Output the [x, y] coordinate of the center of the cell containing the given text.  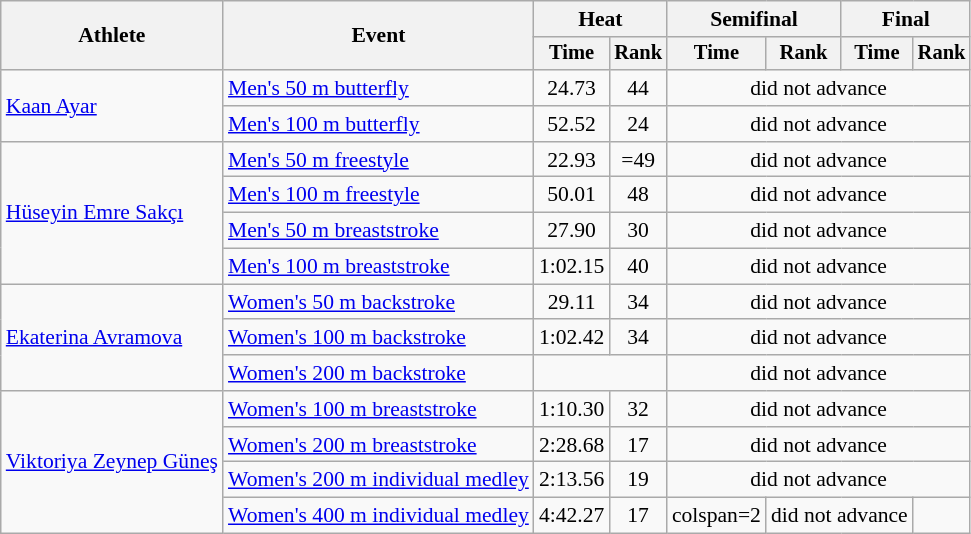
1:02.42 [572, 338]
Kaan Ayar [112, 106]
Semifinal [754, 19]
24 [638, 124]
1:10.30 [572, 409]
40 [638, 267]
27.90 [572, 231]
2:13.56 [572, 480]
colspan=2 [716, 516]
Women's 400 m individual medley [378, 516]
Men's 50 m butterfly [378, 88]
22.93 [572, 160]
1:02.15 [572, 267]
32 [638, 409]
Men's 100 m breaststroke [378, 267]
=49 [638, 160]
44 [638, 88]
Women's 200 m individual medley [378, 480]
Men's 100 m freestyle [378, 195]
52.52 [572, 124]
Athlete [112, 36]
24.73 [572, 88]
Viktoriya Zeynep Güneş [112, 462]
Event [378, 36]
50.01 [572, 195]
Ekaterina Avramova [112, 338]
2:28.68 [572, 445]
19 [638, 480]
Men's 50 m breaststroke [378, 231]
29.11 [572, 302]
4:42.27 [572, 516]
Women's 200 m backstroke [378, 373]
Women's 100 m breaststroke [378, 409]
30 [638, 231]
Men's 50 m freestyle [378, 160]
Hüseyin Emre Sakçı [112, 213]
Men's 100 m butterfly [378, 124]
48 [638, 195]
Women's 100 m backstroke [378, 338]
Women's 50 m backstroke [378, 302]
Women's 200 m breaststroke [378, 445]
Final [906, 19]
Heat [600, 19]
